Detect which cell encompasses the target text, then output its [X, Y] center coordinate. 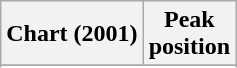
Chart (2001) [72, 34]
Peakposition [189, 34]
